From the cell containing the given text, extract its center point as (X, Y) coordinate. 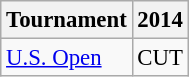
CUT (160, 58)
U.S. Open (66, 58)
Tournament (66, 20)
2014 (160, 20)
